Provide the [X, Y] coordinate of the cell's center where the given text is located.  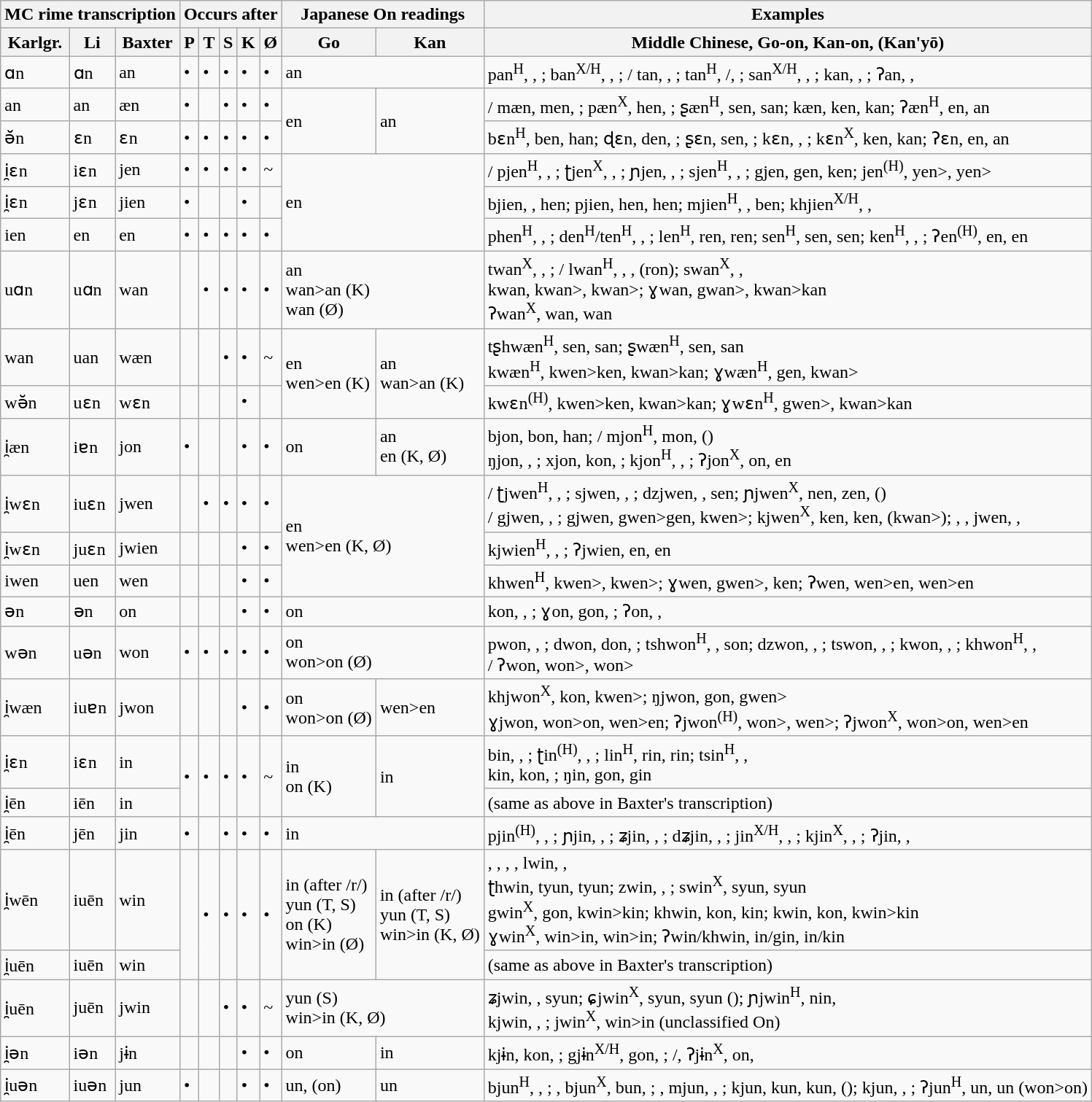
in (after /r/)yun (T, S)on (K)win>in (Ø) [328, 915]
kjɨn, kon, ; gjɨnX/H, gon, ; /, ʔjɨnX, on, [788, 1053]
kon, , ; ɣon, gon, ; ʔon, , [788, 612]
wen>en [430, 707]
S [228, 42]
uɛn [92, 403]
T [209, 42]
un, (on) [328, 1085]
kjwienH, , ; ʔjwien, en, en [788, 548]
wæn [147, 357]
ien [35, 235]
iwen [35, 581]
iǝn [92, 1053]
Japanese On readings [382, 15]
i̯ǝn [35, 1053]
P [189, 42]
jwon [147, 707]
twanX, , ; / lwanH, , , (ron); swanX, , kwan, kwan>, kwan>; ɣwan, gwan>, kwan>kan ʔwanX, wan, wan [788, 290]
æn [147, 105]
un [430, 1085]
jon [147, 446]
jwin [147, 1008]
enwen>en (K, Ø) [382, 535]
iɐn [92, 446]
i̯wæn [35, 707]
ʑjwin, , syun; ɕjwinX, syun, syun (); ɲjwinH, nin, kjwin, , ; jwinX, win>in (unclassified On) [788, 1008]
Kan [430, 42]
anwan>an (K)wan (Ø) [382, 290]
uǝn [92, 652]
yun (S)win>in (K, Ø) [382, 1008]
jwien [147, 548]
wɛn [147, 403]
enwen>en (K) [328, 373]
/ mæn, men, ; pænX, hen, ; ʂænH, sen, san; kæn, ken, kan; ʔænH, en, an [788, 105]
iuɐn [92, 707]
bjien, , hen; pjien, hen, hen; mjienH, , ben; khjienX/H, , [788, 203]
wǝn [35, 652]
/ pjenH, , ; ʈjenX, , ; ɲjen, , ; sjenH, , ; gjen, gen, ken; jen(H), yen>, yen> [788, 171]
jēn [92, 833]
Li [92, 42]
jwen [147, 503]
kwɛn(H), kwen>ken, kwan>kan; ɣwɛnH, gwen>, kwan>kan [788, 403]
Middle Chinese, Go-on, Kan-on, (Kan'yō) [788, 42]
Baxter [147, 42]
jɛn [92, 203]
anen (K, Ø) [430, 446]
Occurs after [231, 15]
bɛnH, ben, han; ɖɛn, den, ; ʂɛn, sen, ; kɛn, , ; kɛnX, ken, kan; ʔɛn, en, an [788, 137]
jen [147, 171]
/ ʈjwenH, , ; sjwen, , ; dzjwen, , sen; ɲjwenX, nen, zen, ()/ gjwen, , ; gjwen, gwen>gen, kwen>; kjwenX, ken, ken, (kwan>); , , jwen, , [788, 503]
panH, , ; banX/H, , ; / tan, , ; tanH, /, ; sanX/H, , ; kan, , ; ʔan, , [788, 73]
jin [147, 833]
iēn [92, 803]
uan [92, 357]
iuǝn [92, 1085]
wen [147, 581]
phenH, , ; denH/tenH, , ; lenH, ren, ren; senH, sen, sen; kenH, , ; ʔen(H), en, en [788, 235]
anwan>an (K) [430, 373]
juēn [92, 1008]
jun [147, 1085]
jien [147, 203]
tʂhwænH, sen, san; ʂwænH, sen, san kwænH, kwen>ken, kwan>kan; ɣwænH, gen, kwan> [788, 357]
ə̆n [35, 137]
iuɛn [92, 503]
i̯uǝn [35, 1085]
K [248, 42]
in (after /r/)yun (T, S)win>in (K, Ø) [430, 915]
i̯æn [35, 446]
Karlgr. [35, 42]
juɛn [92, 548]
bjon, bon, han; / mjonH, mon, () ŋjon, , ; xjon, kon, ; kjonH, , ; ʔjonX, on, en [788, 446]
Go [328, 42]
wə̆n [35, 403]
MC rime transcription [90, 15]
Examples [788, 15]
khjwonX, kon, kwen>; ŋjwon, gon, gwen> ɣjwon, won>on, wen>en; ʔjwon(H), won>, wen>; ʔjwonX, won>on, wen>en [788, 707]
uen [92, 581]
Ø [271, 42]
won [147, 652]
khwenH, kwen>, kwen>; ɣwen, gwen>, ken; ʔwen, wen>en, wen>en [788, 581]
pwon, , ; dwon, don, ; tshwonH, , son; dzwon, , ; tswon, , ; kwon, , ; khwonH, , / ʔwon, won>, won> [788, 652]
bin, , ; ʈin(H), , ; linH, rin, rin; tsinH, , kin, kon, ; ŋin, gon, gin [788, 762]
jɨn [147, 1053]
inon (K) [328, 776]
pjin(H), , ; ɲjin, , ; ʑjin, , ; dʑjin, , ; jinX/H, , ; kjinX, , ; ʔjin, , [788, 833]
i̯wēn [35, 900]
bjunH, , ; , bjunX, bun, ; , mjun, , ; kjun, kun, kun, (); kjun, , ; ʔjunH, un, un (won>on) [788, 1085]
